Locate the cell with the specified text and output its [x, y] center coordinate. 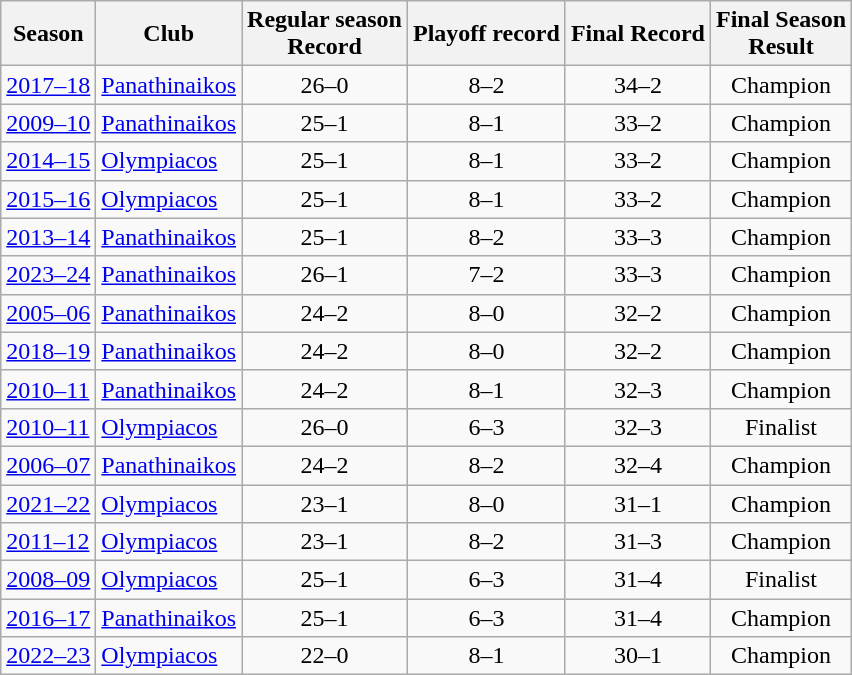
2022–23 [48, 656]
2011–12 [48, 542]
26–1 [325, 275]
Playoff record [486, 34]
7–2 [486, 275]
Regular seasonRecord [325, 34]
2023–24 [48, 275]
Final SeasonResult [780, 34]
34–2 [638, 85]
2018–19 [48, 351]
2016–17 [48, 618]
2008–09 [48, 580]
Club [169, 34]
2005–06 [48, 313]
31–3 [638, 542]
Season [48, 34]
2015–16 [48, 199]
2013–14 [48, 237]
22–0 [325, 656]
2014–15 [48, 161]
32–4 [638, 465]
Final Record [638, 34]
2009–10 [48, 123]
31–1 [638, 503]
30–1 [638, 656]
2006–07 [48, 465]
2021–22 [48, 503]
2017–18 [48, 85]
